Return the (X, Y) coordinate for the center point of the cell that contains the specified text.  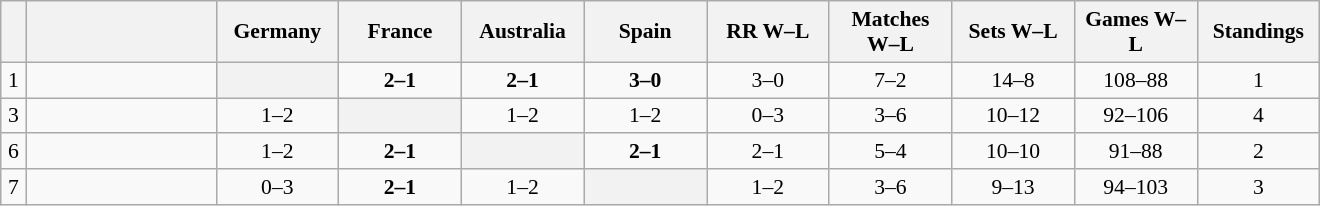
5–4 (890, 152)
7 (14, 187)
Standings (1258, 32)
4 (1258, 116)
108–88 (1136, 80)
10–10 (1014, 152)
Games W–L (1136, 32)
94–103 (1136, 187)
Germany (278, 32)
Matches W–L (890, 32)
6 (14, 152)
9–13 (1014, 187)
10–12 (1014, 116)
91–88 (1136, 152)
14–8 (1014, 80)
7–2 (890, 80)
Australia (522, 32)
France (400, 32)
Spain (646, 32)
2 (1258, 152)
Sets W–L (1014, 32)
RR W–L (768, 32)
92–106 (1136, 116)
